Locate the cell with the specified text and output its (X, Y) center coordinate. 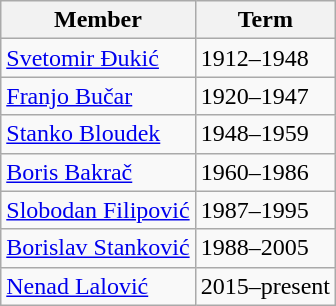
1960–1986 (265, 172)
Stanko Bloudek (98, 134)
Boris Bakrač (98, 172)
1948–1959 (265, 134)
Slobodan Filipović (98, 210)
1912–1948 (265, 58)
Member (98, 20)
Svetomir Đukić (98, 58)
1920–1947 (265, 96)
1987–1995 (265, 210)
Nenad Lalović (98, 286)
Franjo Bučar (98, 96)
2015–present (265, 286)
Term (265, 20)
1988–2005 (265, 248)
Borislav Stanković (98, 248)
